Provide the (x, y) coordinate of the cell's center where the given text is located.  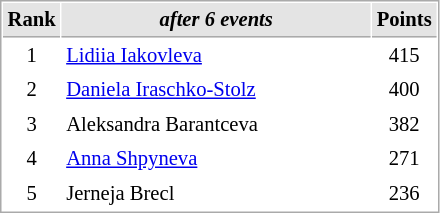
4 (32, 158)
236 (404, 194)
5 (32, 194)
after 6 events (216, 20)
Lidiia Iakovleva (216, 56)
Points (404, 20)
415 (404, 56)
382 (404, 124)
400 (404, 90)
Aleksandra Barantceva (216, 124)
271 (404, 158)
Anna Shpyneva (216, 158)
2 (32, 90)
1 (32, 56)
Daniela Iraschko-Stolz (216, 90)
3 (32, 124)
Jerneja Brecl (216, 194)
Rank (32, 20)
